From the cell containing the given text, extract its center point as [X, Y] coordinate. 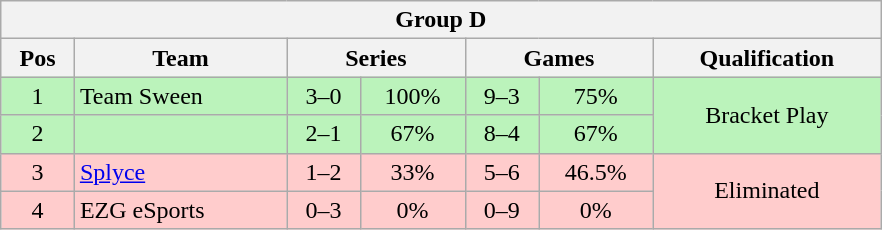
Eliminated [767, 191]
Series [376, 58]
Splyce [180, 172]
3 [38, 172]
9–3 [502, 96]
0–3 [324, 210]
2–1 [324, 134]
1 [38, 96]
Pos [38, 58]
8–4 [502, 134]
Team Sween [180, 96]
3–0 [324, 96]
46.5% [596, 172]
Qualification [767, 58]
4 [38, 210]
0–9 [502, 210]
Team [180, 58]
100% [412, 96]
2 [38, 134]
Bracket Play [767, 115]
Group D [441, 20]
Games [559, 58]
33% [412, 172]
75% [596, 96]
EZG eSports [180, 210]
1–2 [324, 172]
5–6 [502, 172]
